Extract the [x, y] coordinate from the center of the cell holding the provided text.  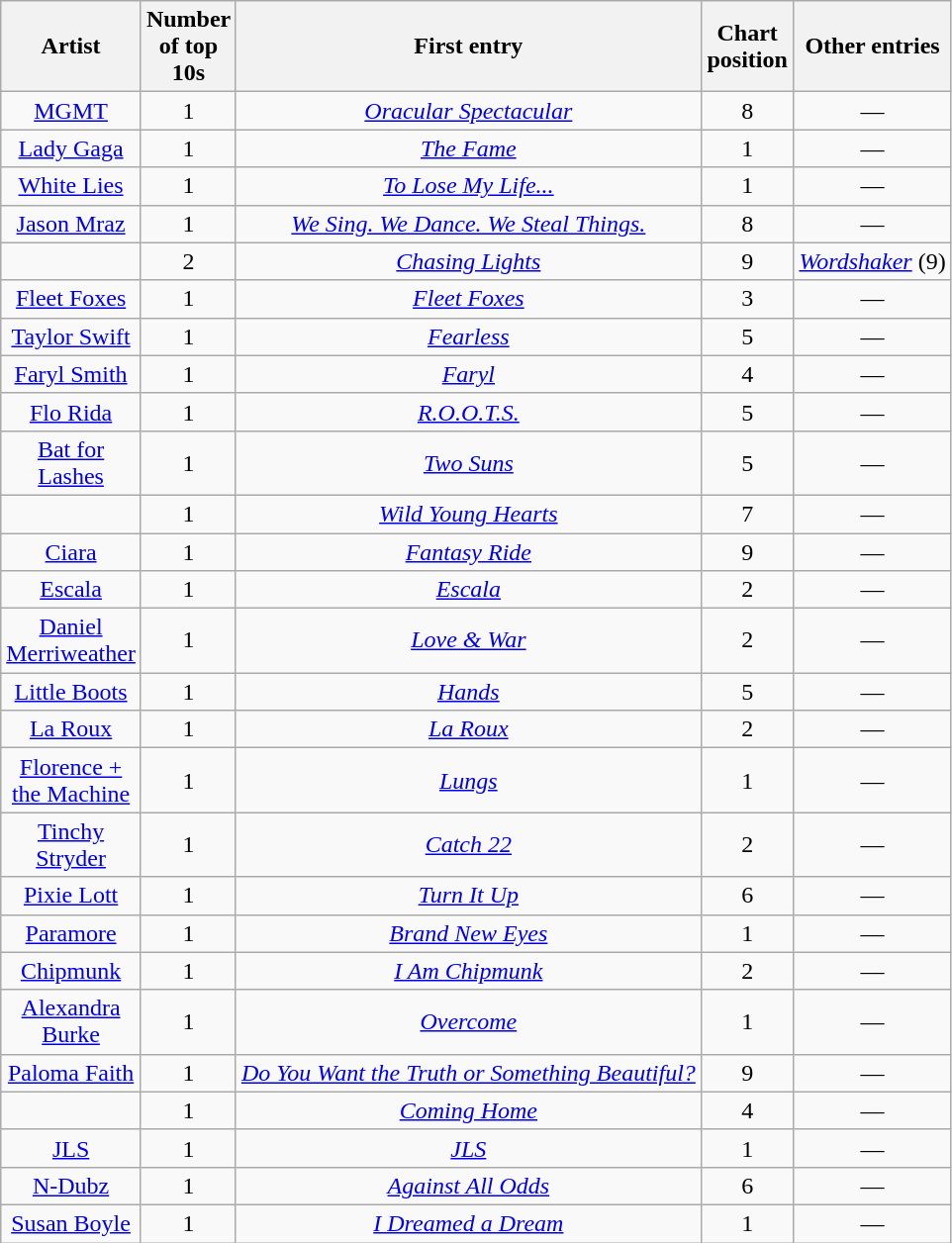
Susan Boyle [71, 1223]
Chart position [747, 47]
Taylor Swift [71, 336]
Two Suns [468, 463]
Overcome [468, 1021]
Faryl [468, 374]
Oracular Spectacular [468, 111]
Hands [468, 692]
Lady Gaga [71, 148]
The Fame [468, 148]
I Dreamed a Dream [468, 1223]
Other entries [873, 47]
Wordshaker (9) [873, 261]
N-Dubz [71, 1186]
Fearless [468, 336]
Wild Young Hearts [468, 514]
7 [747, 514]
Fantasy Ride [468, 551]
Chasing Lights [468, 261]
Tinchy Stryder [71, 845]
3 [747, 299]
I Am Chipmunk [468, 971]
Catch 22 [468, 845]
R.O.O.T.S. [468, 412]
Jason Mraz [71, 224]
Faryl Smith [71, 374]
Brand New Eyes [468, 933]
Paramore [71, 933]
Lungs [468, 780]
Flo Rida [71, 412]
Alexandra Burke [71, 1021]
Daniel Merriweather [71, 641]
Turn It Up [468, 896]
White Lies [71, 186]
Do You Want the Truth or Something Beautiful? [468, 1073]
Pixie Lott [71, 896]
Artist [71, 47]
Chipmunk [71, 971]
Florence + the Machine [71, 780]
MGMT [71, 111]
Love & War [468, 641]
Ciara [71, 551]
Paloma Faith [71, 1073]
Bat for Lashes [71, 463]
Against All Odds [468, 1186]
Little Boots [71, 692]
We Sing. We Dance. We Steal Things. [468, 224]
Coming Home [468, 1110]
First entry [468, 47]
Number of top 10s [188, 47]
To Lose My Life... [468, 186]
